Locate the cell with the specified text and output its [x, y] center coordinate. 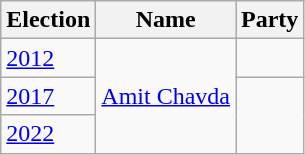
Party [270, 20]
2012 [48, 58]
Amit Chavda [166, 96]
Election [48, 20]
2017 [48, 96]
Name [166, 20]
2022 [48, 134]
